Capture the cell that displays the provided text and extract its [x, y] central coordinate. 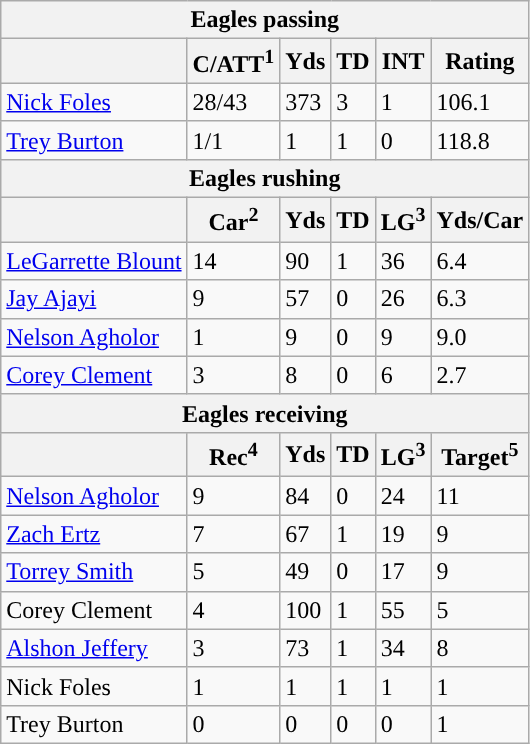
4 [234, 610]
1/1 [234, 140]
28/43 [234, 102]
57 [306, 299]
Yds/Car [480, 220]
LeGarrette Blount [94, 261]
14 [234, 261]
Alshon Jeffery [94, 648]
9.0 [480, 337]
Eagles rushing [265, 178]
34 [403, 648]
17 [403, 572]
36 [403, 261]
6.3 [480, 299]
Target5 [480, 454]
Torrey Smith [94, 572]
100 [306, 610]
49 [306, 572]
Car2 [234, 220]
90 [306, 261]
19 [403, 534]
2.7 [480, 375]
55 [403, 610]
6 [403, 375]
373 [306, 102]
INT [403, 62]
Rating [480, 62]
Rec4 [234, 454]
11 [480, 496]
C/ATT1 [234, 62]
Eagles passing [265, 20]
7 [234, 534]
67 [306, 534]
6.4 [480, 261]
Zach Ertz [94, 534]
118.8 [480, 140]
84 [306, 496]
26 [403, 299]
24 [403, 496]
Jay Ajayi [94, 299]
106.1 [480, 102]
Eagles receiving [265, 413]
73 [306, 648]
